Determine the (X, Y) coordinate at the center of the cell enclosing the given text.  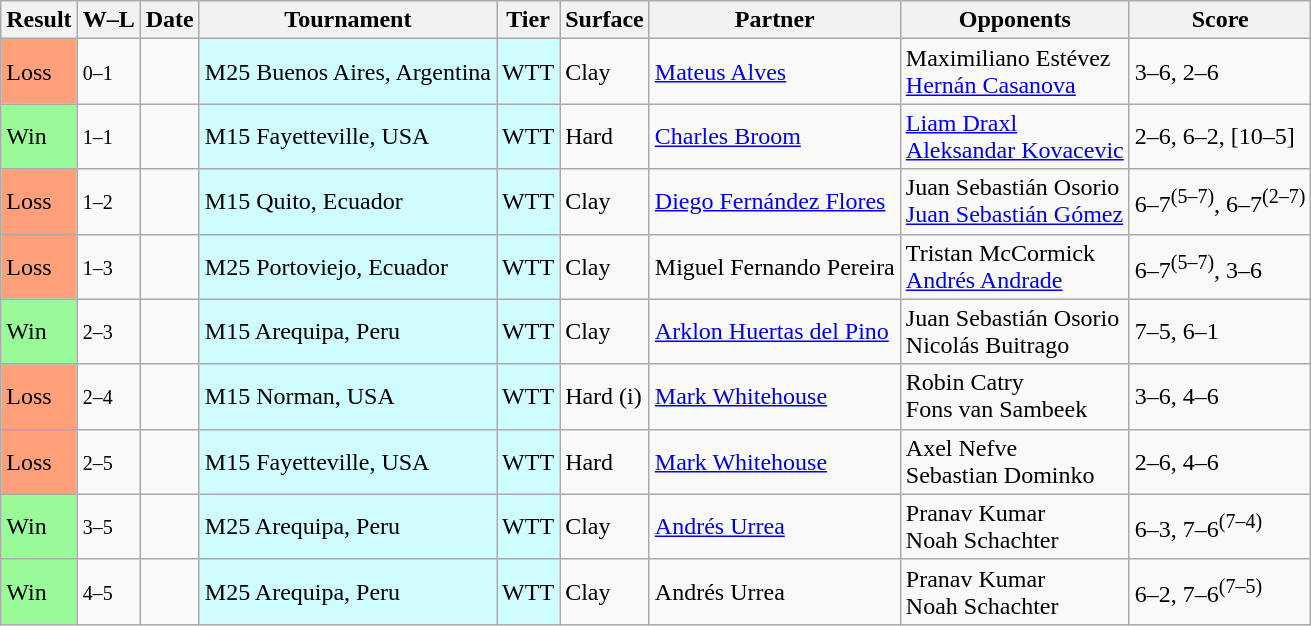
M15 Quito, Ecuador (348, 202)
2–4 (108, 396)
3–6, 4–6 (1220, 396)
6–3, 7–6(7–4) (1220, 526)
Juan Sebastián Osorio Nicolás Buitrago (1014, 332)
Hard (i) (605, 396)
Maximiliano Estévez Hernán Casanova (1014, 72)
Date (170, 20)
Charles Broom (774, 136)
Mateus Alves (774, 72)
Robin Catry Fons van Sambeek (1014, 396)
1–3 (108, 266)
Surface (605, 20)
Tristan McCormick Andrés Andrade (1014, 266)
2–5 (108, 462)
Score (1220, 20)
M25 Buenos Aires, Argentina (348, 72)
W–L (108, 20)
Liam Draxl Aleksandar Kovacevic (1014, 136)
Tier (528, 20)
Tournament (348, 20)
2–6, 4–6 (1220, 462)
Result (39, 20)
7–5, 6–1 (1220, 332)
M15 Norman, USA (348, 396)
Axel Nefve Sebastian Dominko (1014, 462)
2–3 (108, 332)
6–2, 7–6(7–5) (1220, 592)
Diego Fernández Flores (774, 202)
M25 Portoviejo, Ecuador (348, 266)
4–5 (108, 592)
6–7(5–7), 6–7(2–7) (1220, 202)
1–1 (108, 136)
3–5 (108, 526)
0–1 (108, 72)
Miguel Fernando Pereira (774, 266)
M15 Arequipa, Peru (348, 332)
Juan Sebastián Osorio Juan Sebastián Gómez (1014, 202)
6–7(5–7), 3–6 (1220, 266)
Opponents (1014, 20)
Partner (774, 20)
Arklon Huertas del Pino (774, 332)
3–6, 2–6 (1220, 72)
2–6, 6–2, [10–5] (1220, 136)
1–2 (108, 202)
